Provide the (X, Y) coordinate of the cell's center where the given text is located.  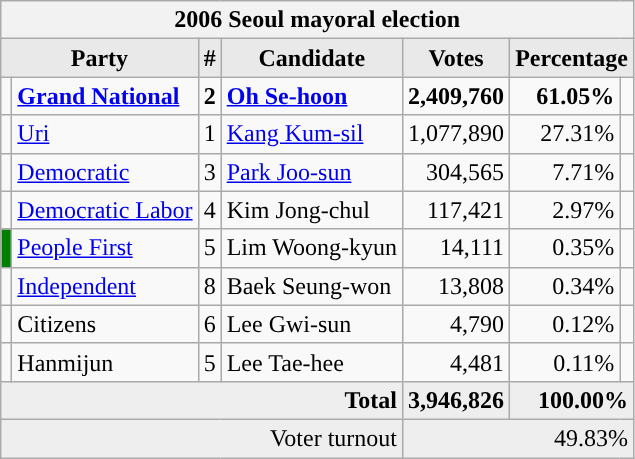
7.71% (565, 172)
Hanmijun (105, 362)
0.11% (565, 362)
Baek Seung-won (312, 286)
Votes (456, 58)
Democratic (105, 172)
Candidate (312, 58)
4 (210, 210)
Oh Se-hoon (312, 96)
4,481 (456, 362)
Lee Tae-hee (312, 362)
Citizens (105, 324)
0.35% (565, 248)
2 (210, 96)
117,421 (456, 210)
2,409,760 (456, 96)
Percentage (572, 58)
Voter turnout (202, 438)
3,946,826 (456, 400)
1,077,890 (456, 134)
3 (210, 172)
Lim Woong-kyun (312, 248)
2.97% (565, 210)
14,111 (456, 248)
100.00% (572, 400)
Democratic Labor (105, 210)
4,790 (456, 324)
6 (210, 324)
Grand National (105, 96)
49.83% (518, 438)
27.31% (565, 134)
0.34% (565, 286)
Total (202, 400)
1 (210, 134)
Party (100, 58)
People First (105, 248)
Lee Gwi-sun (312, 324)
304,565 (456, 172)
Independent (105, 286)
Kang Kum-sil (312, 134)
0.12% (565, 324)
Kim Jong-chul (312, 210)
2006 Seoul mayoral election (318, 20)
Park Joo-sun (312, 172)
61.05% (565, 96)
8 (210, 286)
Uri (105, 134)
13,808 (456, 286)
# (210, 58)
